Extract the (X, Y) coordinate from the center of the cell holding the provided text.  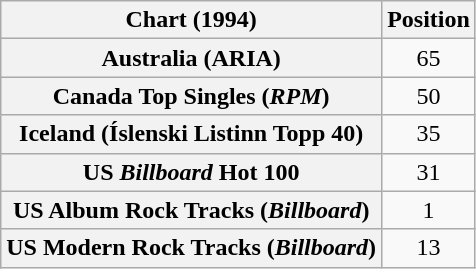
1 (429, 210)
65 (429, 58)
31 (429, 172)
Position (429, 20)
35 (429, 134)
US Album Rock Tracks (Billboard) (192, 210)
Chart (1994) (192, 20)
US Modern Rock Tracks (Billboard) (192, 248)
Canada Top Singles (RPM) (192, 96)
13 (429, 248)
US Billboard Hot 100 (192, 172)
50 (429, 96)
Australia (ARIA) (192, 58)
Iceland (Íslenski Listinn Topp 40) (192, 134)
